Capture the cell that displays the provided text and extract its (x, y) central coordinate. 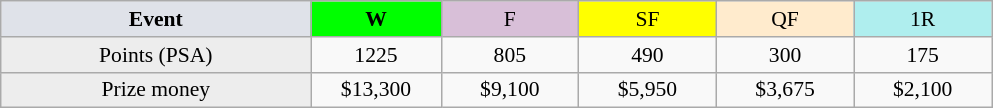
1R (923, 19)
Points (PSA) (156, 55)
175 (923, 55)
805 (510, 55)
490 (648, 55)
W (376, 19)
Event (156, 19)
$5,950 (648, 90)
Prize money (156, 90)
1225 (376, 55)
300 (785, 55)
$2,100 (923, 90)
SF (648, 19)
$9,100 (510, 90)
$3,675 (785, 90)
$13,300 (376, 90)
QF (785, 19)
F (510, 19)
